Output the [x, y] coordinate of the center of the cell containing the given text.  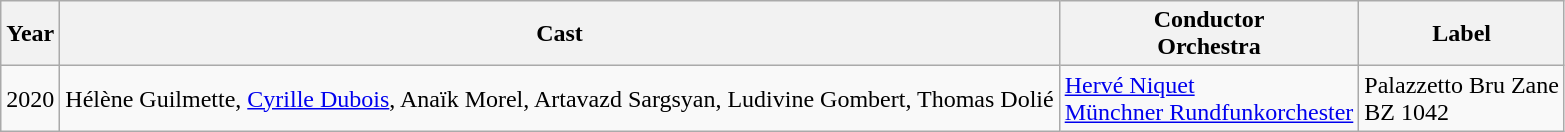
Year [30, 34]
ConductorOrchestra [1209, 34]
2020 [30, 98]
Label [1462, 34]
Cast [560, 34]
Hélène Guilmette, Cyrille Dubois, Anaïk Morel, Artavazd Sargsyan, Ludivine Gombert, Thomas Dolié [560, 98]
Palazzetto Bru ZaneBZ 1042 [1462, 98]
Hervé NiquetMünchner Rundfunkorchester [1209, 98]
